Capture the cell that displays the provided text and extract its [X, Y] central coordinate. 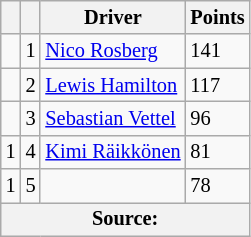
Lewis Hamilton [112, 85]
Driver [112, 17]
96 [217, 118]
117 [217, 85]
81 [217, 152]
78 [217, 186]
4 [31, 152]
Nico Rosberg [112, 51]
Source: [126, 219]
3 [31, 118]
Sebastian Vettel [112, 118]
Points [217, 17]
141 [217, 51]
2 [31, 85]
Kimi Räikkönen [112, 152]
5 [31, 186]
